Scan for the cell matching the given text and deliver its [x, y] coordinate at center. 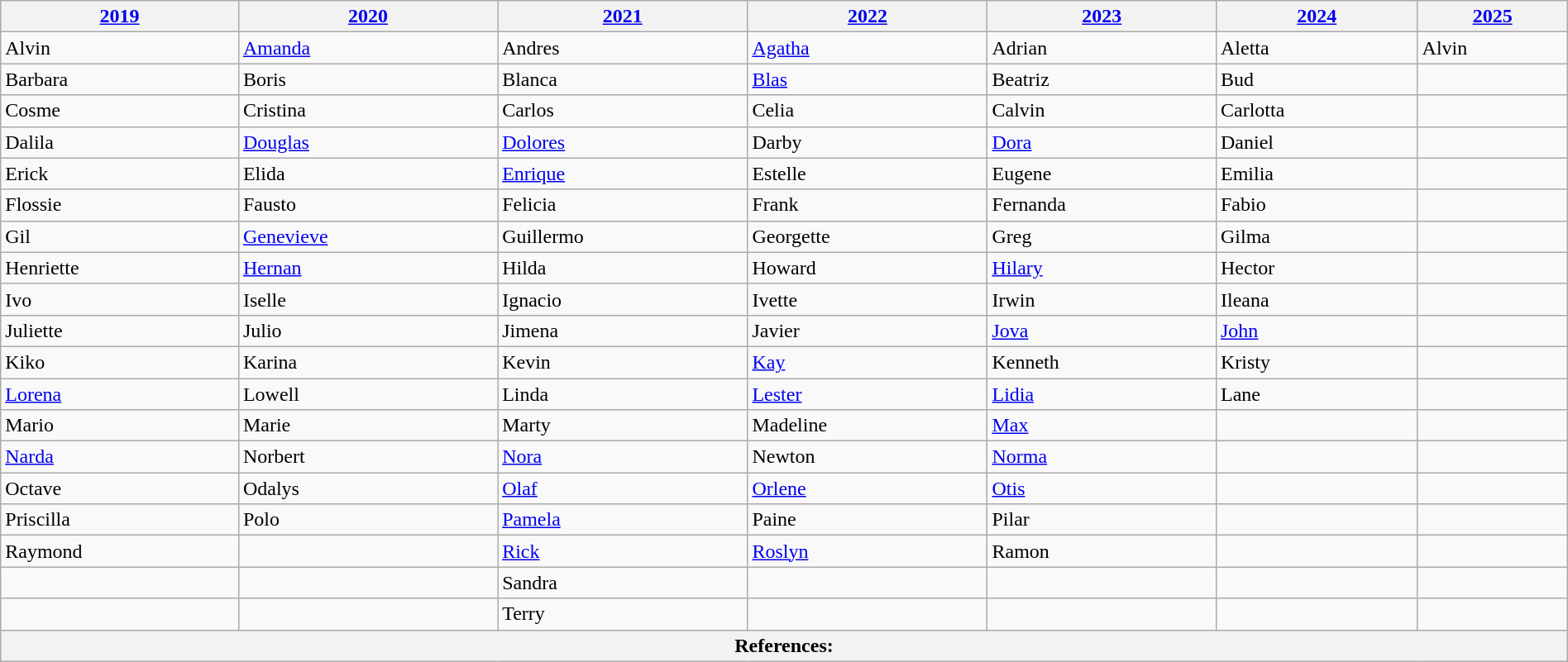
Boris [367, 79]
Kenneth [1102, 362]
Ileana [1317, 299]
Henriette [120, 268]
Georgette [868, 236]
Estelle [868, 174]
Orlene [868, 488]
Fernanda [1102, 205]
2022 [868, 17]
Hector [1317, 268]
Paine [868, 520]
2024 [1317, 17]
Sandra [623, 583]
Dolores [623, 142]
Celia [868, 111]
Octave [120, 488]
Cosme [120, 111]
Hernan [367, 268]
Elida [367, 174]
Madeline [868, 426]
Daniel [1317, 142]
Roslyn [868, 551]
2020 [367, 17]
Priscilla [120, 520]
Norbert [367, 457]
Fabio [1317, 205]
Eugene [1102, 174]
Calvin [1102, 111]
Marty [623, 426]
Carlos [623, 111]
Terry [623, 614]
Beatriz [1102, 79]
Genevieve [367, 236]
Lowell [367, 394]
Odalys [367, 488]
Flossie [120, 205]
Narda [120, 457]
Cristina [367, 111]
Fausto [367, 205]
Darby [868, 142]
Kevin [623, 362]
Marie [367, 426]
Olaf [623, 488]
Jimena [623, 331]
Nora [623, 457]
2025 [1492, 17]
Lester [868, 394]
Enrique [623, 174]
Karina [367, 362]
Frank [868, 205]
Carlotta [1317, 111]
Ramon [1102, 551]
Newton [868, 457]
2023 [1102, 17]
Blas [868, 79]
Rick [623, 551]
Ivette [868, 299]
Polo [367, 520]
Amanda [367, 48]
Dalila [120, 142]
Barbara [120, 79]
Norma [1102, 457]
Guillermo [623, 236]
Howard [868, 268]
Blanca [623, 79]
Jova [1102, 331]
Iselle [367, 299]
Adrian [1102, 48]
John [1317, 331]
Dora [1102, 142]
Raymond [120, 551]
Pamela [623, 520]
Juliette [120, 331]
Andres [623, 48]
Ignacio [623, 299]
Erick [120, 174]
Kay [868, 362]
Aletta [1317, 48]
Kiko [120, 362]
Ivo [120, 299]
Linda [623, 394]
Mario [120, 426]
Kristy [1317, 362]
Gilma [1317, 236]
Douglas [367, 142]
References: [784, 645]
Gil [120, 236]
Otis [1102, 488]
Felicia [623, 205]
Agatha [868, 48]
Julio [367, 331]
Irwin [1102, 299]
2019 [120, 17]
Hilary [1102, 268]
Bud [1317, 79]
Lidia [1102, 394]
2021 [623, 17]
Pilar [1102, 520]
Greg [1102, 236]
Emilia [1317, 174]
Lane [1317, 394]
Lorena [120, 394]
Max [1102, 426]
Javier [868, 331]
Hilda [623, 268]
